Output the (x, y) coordinate of the center of the cell containing the given text.  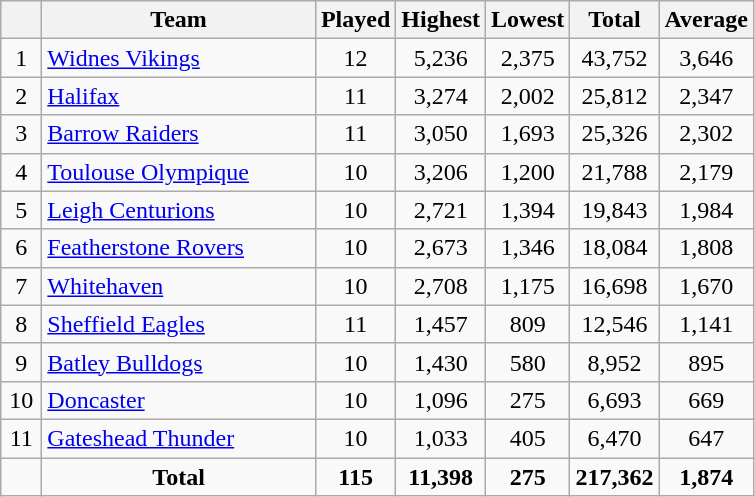
217,362 (614, 477)
3,274 (441, 96)
1,670 (706, 286)
2,708 (441, 286)
25,326 (614, 134)
8 (22, 324)
809 (528, 324)
1,430 (441, 362)
405 (528, 438)
18,084 (614, 248)
11,398 (441, 477)
2,179 (706, 172)
7 (22, 286)
25,812 (614, 96)
Leigh Centurions (179, 210)
1 (22, 58)
1,141 (706, 324)
1,693 (528, 134)
Highest (441, 20)
Widnes Vikings (179, 58)
3,646 (706, 58)
1,346 (528, 248)
1,096 (441, 400)
580 (528, 362)
6,470 (614, 438)
Barrow Raiders (179, 134)
1,874 (706, 477)
2,375 (528, 58)
1,984 (706, 210)
2,721 (441, 210)
Featherstone Rovers (179, 248)
12,546 (614, 324)
1,457 (441, 324)
Played (355, 20)
3,206 (441, 172)
2,302 (706, 134)
Sheffield Eagles (179, 324)
115 (355, 477)
1,394 (528, 210)
5 (22, 210)
2,347 (706, 96)
8,952 (614, 362)
2,002 (528, 96)
12 (355, 58)
669 (706, 400)
4 (22, 172)
43,752 (614, 58)
647 (706, 438)
Whitehaven (179, 286)
5,236 (441, 58)
Team (179, 20)
16,698 (614, 286)
19,843 (614, 210)
3,050 (441, 134)
Batley Bulldogs (179, 362)
895 (706, 362)
2,673 (441, 248)
1,175 (528, 286)
Halifax (179, 96)
Lowest (528, 20)
6 (22, 248)
1,200 (528, 172)
2 (22, 96)
6,693 (614, 400)
1,033 (441, 438)
3 (22, 134)
Gateshead Thunder (179, 438)
9 (22, 362)
Toulouse Olympique (179, 172)
Average (706, 20)
1,808 (706, 248)
21,788 (614, 172)
Doncaster (179, 400)
